Identify which cell holds the provided text, then report its (x, y) central coordinate. 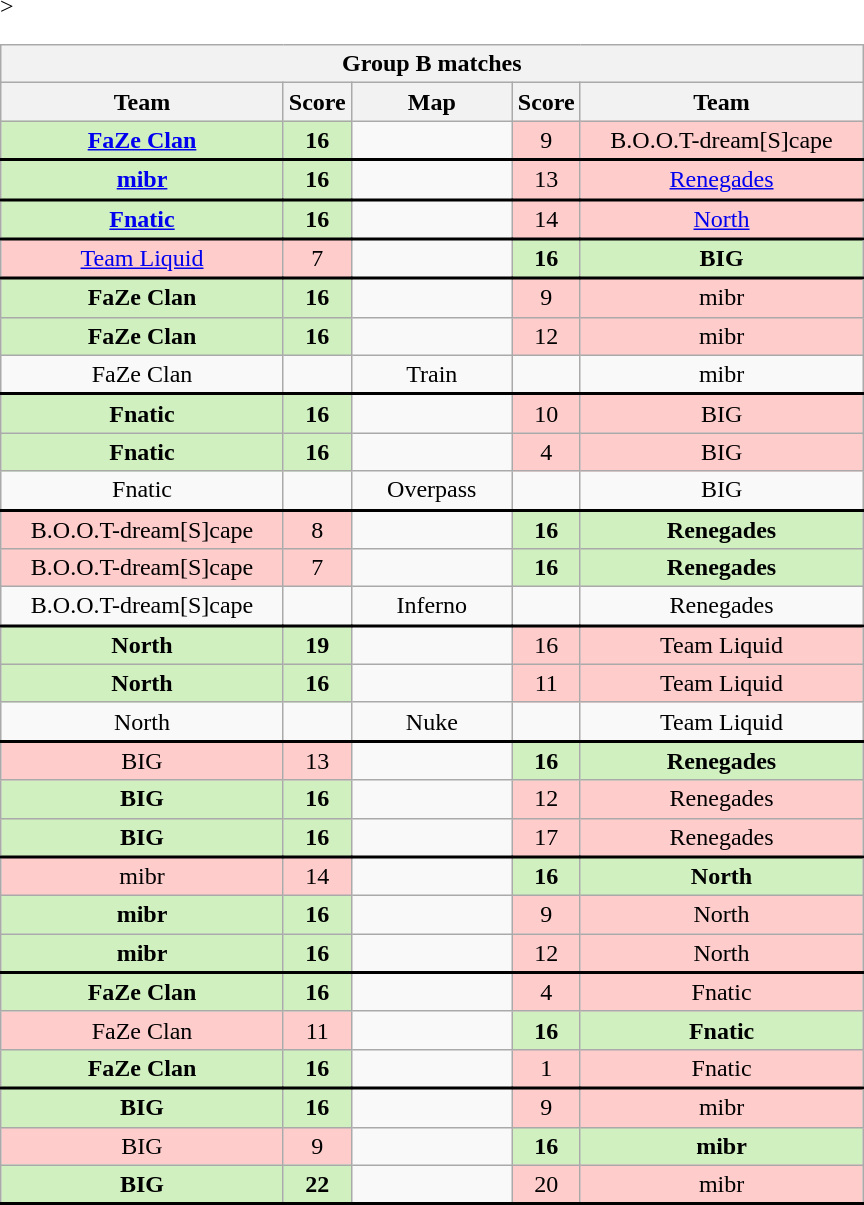
Group B matches (432, 64)
Overpass (432, 490)
1 (546, 1068)
Train (432, 374)
20 (546, 1184)
8 (317, 530)
19 (317, 644)
Inferno (432, 606)
Nuke (432, 722)
10 (546, 414)
17 (546, 838)
Map (432, 102)
22 (317, 1184)
